Search for the cell housing the specified text and yield its [X, Y] center coordinate. 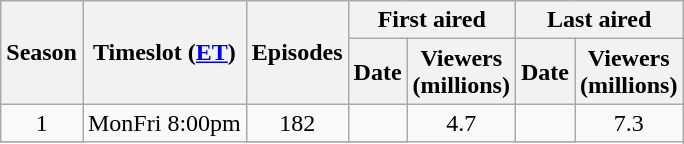
1 [42, 123]
Last aired [598, 20]
First aired [432, 20]
MonFri 8:00pm [164, 123]
Season [42, 52]
Timeslot (ET) [164, 52]
4.7 [461, 123]
7.3 [628, 123]
Episodes [297, 52]
182 [297, 123]
